Detect which cell encompasses the target text, then output its (x, y) center coordinate. 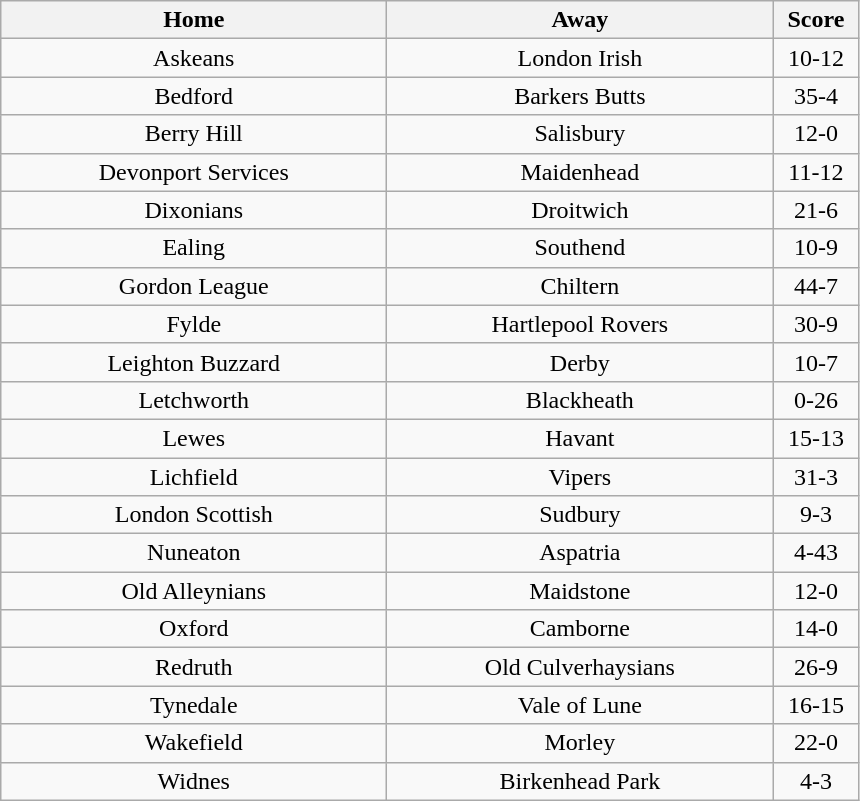
Tynedale (194, 705)
Lichfield (194, 477)
16-15 (816, 705)
Letchworth (194, 400)
Derby (580, 362)
4-43 (816, 553)
Fylde (194, 324)
22-0 (816, 743)
Away (580, 20)
Devonport Services (194, 172)
Ealing (194, 248)
Wakefield (194, 743)
Askeans (194, 58)
10-7 (816, 362)
4-3 (816, 781)
London Irish (580, 58)
0-26 (816, 400)
9-3 (816, 515)
Gordon League (194, 286)
31-3 (816, 477)
Blackheath (580, 400)
Lewes (194, 438)
Havant (580, 438)
Bedford (194, 96)
Redruth (194, 667)
21-6 (816, 210)
Sudbury (580, 515)
Oxford (194, 629)
26-9 (816, 667)
Barkers Butts (580, 96)
Home (194, 20)
Score (816, 20)
Nuneaton (194, 553)
Dixonians (194, 210)
Droitwich (580, 210)
Aspatria (580, 553)
Salisbury (580, 134)
14-0 (816, 629)
Southend (580, 248)
Maidstone (580, 591)
Widnes (194, 781)
10-12 (816, 58)
35-4 (816, 96)
London Scottish (194, 515)
Vale of Lune (580, 705)
Berry Hill (194, 134)
Leighton Buzzard (194, 362)
Vipers (580, 477)
Maidenhead (580, 172)
Morley (580, 743)
Birkenhead Park (580, 781)
Chiltern (580, 286)
44-7 (816, 286)
15-13 (816, 438)
10-9 (816, 248)
Hartlepool Rovers (580, 324)
Old Culverhaysians (580, 667)
30-9 (816, 324)
11-12 (816, 172)
Camborne (580, 629)
Old Alleynians (194, 591)
